Return the [X, Y] coordinate for the center point of the cell that contains the specified text.  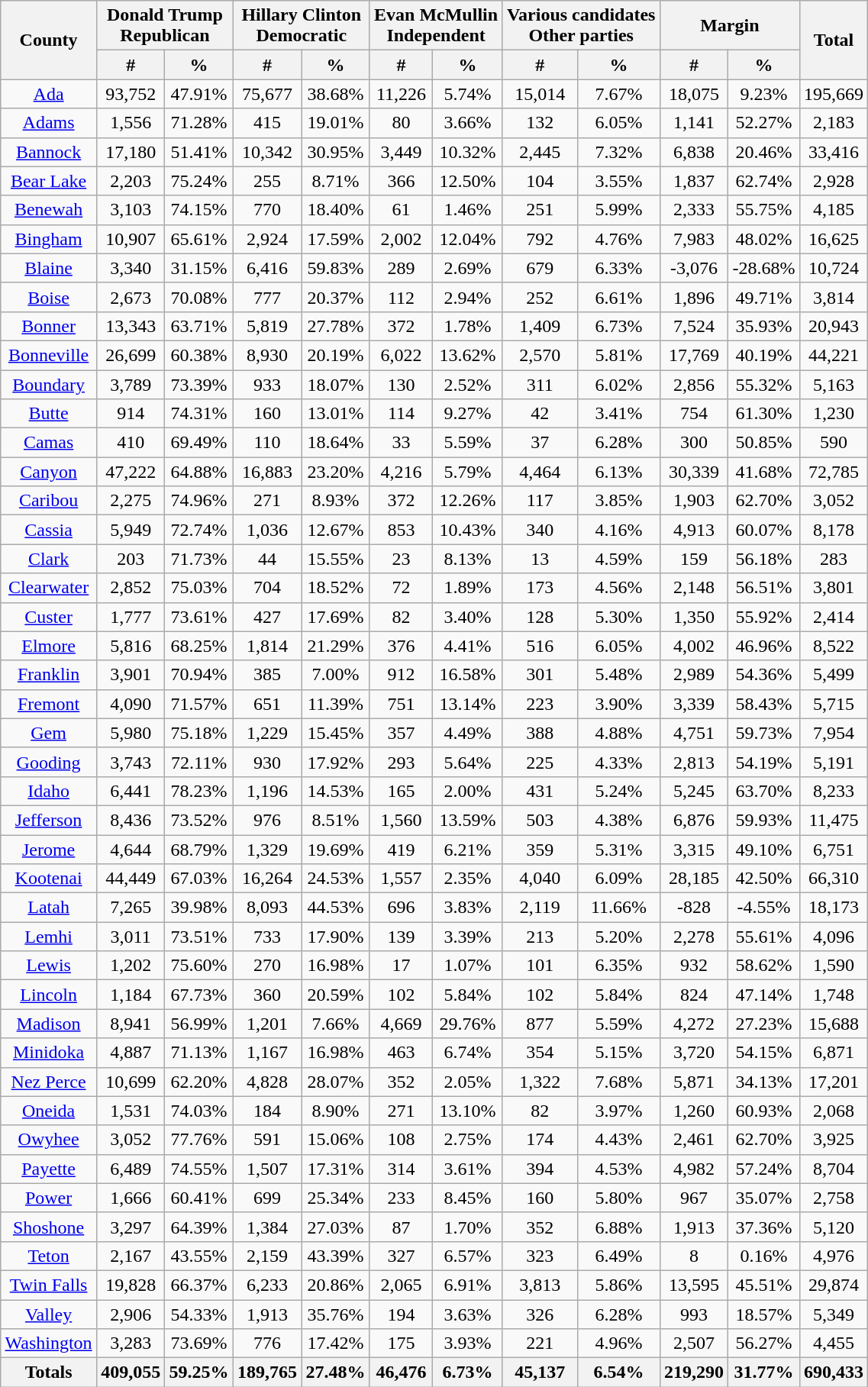
128 [540, 617]
6,751 [834, 850]
Gem [49, 733]
4.49% [467, 733]
70.08% [198, 297]
74.03% [198, 1111]
61.30% [763, 414]
17,180 [130, 152]
Jerome [49, 850]
1,777 [130, 617]
71.13% [198, 1053]
340 [540, 530]
754 [693, 414]
10,342 [267, 152]
3,801 [834, 588]
3,339 [693, 704]
48.02% [763, 239]
2.52% [467, 384]
18.57% [763, 1314]
314 [402, 1169]
54.33% [198, 1314]
101 [540, 966]
8,704 [834, 1169]
33 [402, 443]
699 [267, 1198]
47,222 [130, 472]
770 [267, 210]
59.83% [336, 268]
4.33% [619, 762]
2,414 [834, 617]
6.33% [619, 268]
72.11% [198, 762]
410 [130, 443]
255 [267, 181]
4,090 [130, 704]
4,669 [402, 1024]
394 [540, 1169]
175 [402, 1343]
Power [49, 1198]
221 [540, 1343]
704 [267, 588]
1,409 [540, 326]
7.00% [336, 675]
5.20% [619, 937]
4,096 [834, 937]
213 [540, 937]
8.71% [336, 181]
45,137 [540, 1372]
3.66% [467, 123]
427 [267, 617]
Caribou [49, 501]
-4.55% [763, 908]
270 [267, 966]
47.91% [198, 94]
30.95% [336, 152]
17.59% [336, 239]
Latah [49, 908]
8,930 [267, 355]
5,349 [834, 1314]
13,595 [693, 1285]
2,906 [130, 1314]
3,789 [130, 384]
419 [402, 850]
37.36% [763, 1227]
68.25% [198, 646]
2.00% [467, 791]
912 [402, 675]
590 [834, 443]
13.10% [467, 1111]
1,322 [540, 1082]
8 [693, 1256]
12.50% [467, 181]
19,828 [130, 1285]
2,068 [834, 1111]
31.77% [763, 1372]
3,449 [402, 152]
44,221 [834, 355]
1,560 [402, 820]
3.97% [619, 1111]
203 [130, 559]
3.61% [467, 1169]
54.15% [763, 1053]
7,954 [834, 733]
57.24% [763, 1169]
73.61% [198, 617]
13.14% [467, 704]
2,275 [130, 501]
2,203 [130, 181]
4.38% [619, 820]
15,014 [540, 94]
2,461 [693, 1140]
3,720 [693, 1053]
Blaine [49, 268]
75.18% [198, 733]
40.19% [763, 355]
55.75% [763, 210]
354 [540, 1053]
2,570 [540, 355]
Boundary [49, 384]
55.61% [763, 937]
323 [540, 1256]
289 [402, 268]
6,876 [693, 820]
41.68% [763, 472]
165 [402, 791]
9.23% [763, 94]
463 [402, 1053]
853 [402, 530]
Adams [49, 123]
2,924 [267, 239]
6.09% [619, 879]
75.60% [198, 966]
Evan McMullinIndependent [436, 26]
108 [402, 1140]
Bonneville [49, 355]
5.31% [619, 850]
5.81% [619, 355]
Oneida [49, 1111]
10,907 [130, 239]
409,055 [130, 1372]
696 [402, 908]
4,982 [693, 1169]
4.41% [467, 646]
2.75% [467, 1140]
43.39% [336, 1256]
184 [267, 1111]
Franklin [49, 675]
23 [402, 559]
4.59% [619, 559]
7.66% [336, 1024]
74.96% [198, 501]
63.71% [198, 326]
6.91% [467, 1285]
283 [834, 559]
877 [540, 1024]
Hillary ClintonDemocratic [301, 26]
914 [130, 414]
5.15% [619, 1053]
385 [267, 675]
23.20% [336, 472]
38.68% [336, 94]
3,297 [130, 1227]
Custer [49, 617]
5,715 [834, 704]
3.83% [467, 908]
1,196 [267, 791]
6.57% [467, 1256]
300 [693, 443]
44.53% [336, 908]
73.51% [198, 937]
1,230 [834, 414]
18.07% [336, 384]
56.18% [763, 559]
Total [834, 40]
Lincoln [49, 995]
591 [267, 1140]
27.48% [336, 1372]
Kootenai [49, 879]
388 [540, 733]
5,819 [267, 326]
29.76% [467, 1024]
73.52% [198, 820]
3.39% [467, 937]
2.35% [467, 879]
1,329 [267, 850]
1,036 [267, 530]
2,507 [693, 1343]
5.99% [619, 210]
29,874 [834, 1285]
11.39% [336, 704]
74.15% [198, 210]
1,557 [402, 879]
2,119 [540, 908]
46.96% [763, 646]
2,989 [693, 675]
13 [540, 559]
2,065 [402, 1285]
26,699 [130, 355]
77.76% [198, 1140]
63.70% [763, 791]
20.46% [763, 152]
301 [540, 675]
18.64% [336, 443]
Bingham [49, 239]
6.35% [619, 966]
651 [267, 704]
1,507 [267, 1169]
39.98% [198, 908]
18,173 [834, 908]
792 [540, 239]
60.38% [198, 355]
8.13% [467, 559]
17,201 [834, 1082]
2,852 [130, 588]
7,983 [693, 239]
25.34% [336, 1198]
366 [402, 181]
8,522 [834, 646]
8.93% [336, 501]
54.19% [763, 762]
Bannock [49, 152]
31.15% [198, 268]
6,416 [267, 268]
1,666 [130, 1198]
4,976 [834, 1256]
44,449 [130, 879]
17.69% [336, 617]
4,216 [402, 472]
8,093 [267, 908]
Lewis [49, 966]
8,436 [130, 820]
0.16% [763, 1256]
431 [540, 791]
4,644 [130, 850]
2,856 [693, 384]
20.86% [336, 1285]
3,315 [693, 850]
7.67% [619, 94]
42 [540, 414]
252 [540, 297]
6.54% [619, 1372]
7.68% [619, 1082]
173 [540, 588]
10,724 [834, 268]
1.89% [467, 588]
6.61% [619, 297]
12.67% [336, 530]
733 [267, 937]
2,167 [130, 1256]
7.32% [619, 152]
35.07% [763, 1198]
Various candidatesOther parties [581, 26]
75,677 [267, 94]
15,688 [834, 1024]
16,883 [267, 472]
Clark [49, 559]
18,075 [693, 94]
59.73% [763, 733]
6.21% [467, 850]
17.90% [336, 937]
Cassia [49, 530]
61 [402, 210]
1,590 [834, 966]
27.03% [336, 1227]
59.25% [198, 1372]
75.03% [198, 588]
7,265 [130, 908]
5,980 [130, 733]
4.53% [619, 1169]
3,283 [130, 1343]
27.78% [336, 326]
3.63% [467, 1314]
69.49% [198, 443]
1,384 [267, 1227]
70.94% [198, 675]
-3,076 [693, 268]
1,903 [693, 501]
1,229 [267, 733]
1,556 [130, 123]
4.43% [619, 1140]
1,896 [693, 297]
360 [267, 995]
17,769 [693, 355]
37 [540, 443]
223 [540, 704]
1.78% [467, 326]
56.51% [763, 588]
60.93% [763, 1111]
Elmore [49, 646]
5,949 [130, 530]
5,499 [834, 675]
2.05% [467, 1082]
66.37% [198, 1285]
Washington [49, 1343]
5.64% [467, 762]
28.07% [336, 1082]
6,441 [130, 791]
130 [402, 384]
376 [402, 646]
Boise [49, 297]
5.24% [619, 791]
Gooding [49, 762]
225 [540, 762]
110 [267, 443]
293 [402, 762]
Lemhi [49, 937]
Camas [49, 443]
35.93% [763, 326]
Benewah [49, 210]
5.80% [619, 1198]
1,814 [267, 646]
Nez Perce [49, 1082]
3.90% [619, 704]
2,758 [834, 1198]
8.90% [336, 1111]
44 [267, 559]
16,264 [267, 879]
56.99% [198, 1024]
6,233 [267, 1285]
7,524 [693, 326]
5,163 [834, 384]
5,245 [693, 791]
174 [540, 1140]
6,871 [834, 1053]
52.27% [763, 123]
219,290 [693, 1372]
Donald TrumpRepublican [165, 26]
251 [540, 210]
21.29% [336, 646]
Bear Lake [49, 181]
3,814 [834, 297]
33,416 [834, 152]
139 [402, 937]
6.02% [619, 384]
62.20% [198, 1082]
1,748 [834, 995]
17.42% [336, 1343]
19.69% [336, 850]
11,226 [402, 94]
Margin [730, 26]
2,148 [693, 588]
311 [540, 384]
3,743 [130, 762]
20.19% [336, 355]
Shoshone [49, 1227]
6.88% [619, 1227]
19.01% [336, 123]
503 [540, 820]
326 [540, 1314]
24.53% [336, 879]
2,002 [402, 239]
-828 [693, 908]
Teton [49, 1256]
690,433 [834, 1372]
17.31% [336, 1169]
18.52% [336, 588]
4,002 [693, 646]
3,813 [540, 1285]
8,233 [834, 791]
9.27% [467, 414]
65.61% [198, 239]
516 [540, 646]
62.74% [763, 181]
Twin Falls [49, 1285]
15.06% [336, 1140]
68.79% [198, 850]
1.46% [467, 210]
3.93% [467, 1343]
14.53% [336, 791]
114 [402, 414]
3,901 [130, 675]
49.10% [763, 850]
5.79% [467, 472]
20.59% [336, 995]
824 [693, 995]
49.71% [763, 297]
1,184 [130, 995]
Madison [49, 1024]
County [49, 40]
13.62% [467, 355]
2,333 [693, 210]
13,343 [130, 326]
4,185 [834, 210]
4,751 [693, 733]
Ada [49, 94]
Jefferson [49, 820]
73.39% [198, 384]
104 [540, 181]
4,913 [693, 530]
10,699 [130, 1082]
4.56% [619, 588]
60.07% [763, 530]
4,040 [540, 879]
Clearwater [49, 588]
4,828 [267, 1082]
30,339 [693, 472]
Butte [49, 414]
415 [267, 123]
67.73% [198, 995]
66,310 [834, 879]
2,673 [130, 297]
117 [540, 501]
2,159 [267, 1256]
6.49% [619, 1256]
12.26% [467, 501]
2,278 [693, 937]
5.86% [619, 1285]
45.51% [763, 1285]
5,816 [130, 646]
8.51% [336, 820]
357 [402, 733]
54.36% [763, 675]
47.14% [763, 995]
51.41% [198, 152]
976 [267, 820]
10.43% [467, 530]
71.73% [198, 559]
4,887 [130, 1053]
1,837 [693, 181]
Fremont [49, 704]
71.57% [198, 704]
2,928 [834, 181]
8,941 [130, 1024]
18.40% [336, 210]
28,185 [693, 879]
6,489 [130, 1169]
4,455 [834, 1343]
3.55% [619, 181]
17 [402, 966]
74.31% [198, 414]
1.70% [467, 1227]
189,765 [267, 1372]
64.39% [198, 1227]
59.93% [763, 820]
3,925 [834, 1140]
233 [402, 1198]
3.40% [467, 617]
359 [540, 850]
46,476 [402, 1372]
5.48% [619, 675]
1,350 [693, 617]
3,340 [130, 268]
2,813 [693, 762]
16.58% [467, 675]
4,272 [693, 1024]
56.27% [763, 1343]
776 [267, 1343]
132 [540, 123]
74.55% [198, 1169]
3,011 [130, 937]
72 [402, 588]
12.04% [467, 239]
6.74% [467, 1053]
112 [402, 297]
78.23% [198, 791]
10.32% [467, 152]
932 [693, 966]
Payette [49, 1169]
93,752 [130, 94]
80 [402, 123]
195,669 [834, 94]
17.92% [336, 762]
13.59% [467, 820]
1,260 [693, 1111]
194 [402, 1314]
8,178 [834, 530]
1,141 [693, 123]
679 [540, 268]
35.76% [336, 1314]
993 [693, 1314]
71.28% [198, 123]
777 [267, 297]
60.41% [198, 1198]
327 [402, 1256]
4.88% [619, 733]
159 [693, 559]
43.55% [198, 1256]
5,191 [834, 762]
16,625 [834, 239]
Totals [49, 1372]
6,838 [693, 152]
72.74% [198, 530]
1,201 [267, 1024]
1,202 [130, 966]
1.07% [467, 966]
5,871 [693, 1082]
73.69% [198, 1343]
4.76% [619, 239]
5.74% [467, 94]
50.85% [763, 443]
4.16% [619, 530]
75.24% [198, 181]
3,103 [130, 210]
1,167 [267, 1053]
55.92% [763, 617]
2,183 [834, 123]
15.55% [336, 559]
87 [402, 1227]
8.45% [467, 1198]
1,531 [130, 1111]
20.37% [336, 297]
4,464 [540, 472]
Owyhee [49, 1140]
58.43% [763, 704]
Minidoka [49, 1053]
Idaho [49, 791]
13.01% [336, 414]
2.69% [467, 268]
3.85% [619, 501]
72,785 [834, 472]
58.62% [763, 966]
930 [267, 762]
11.66% [619, 908]
42.50% [763, 879]
5,120 [834, 1227]
64.88% [198, 472]
3.41% [619, 414]
15.45% [336, 733]
20,943 [834, 326]
Bonner [49, 326]
751 [402, 704]
2,445 [540, 152]
27.23% [763, 1024]
6.13% [619, 472]
67.03% [198, 879]
11,475 [834, 820]
967 [693, 1198]
Canyon [49, 472]
4.96% [619, 1343]
-28.68% [763, 268]
933 [267, 384]
Valley [49, 1314]
5.30% [619, 617]
6,022 [402, 355]
55.32% [763, 384]
2.94% [467, 297]
34.13% [763, 1082]
